Pinpoint the cell where the given text exists, returning its (X, Y) midpoint coordinate. 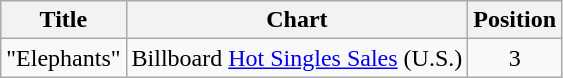
Chart (297, 20)
Position (515, 20)
"Elephants" (64, 58)
Title (64, 20)
3 (515, 58)
Billboard Hot Singles Sales (U.S.) (297, 58)
